Pinpoint the cell where the given text exists, returning its (X, Y) midpoint coordinate. 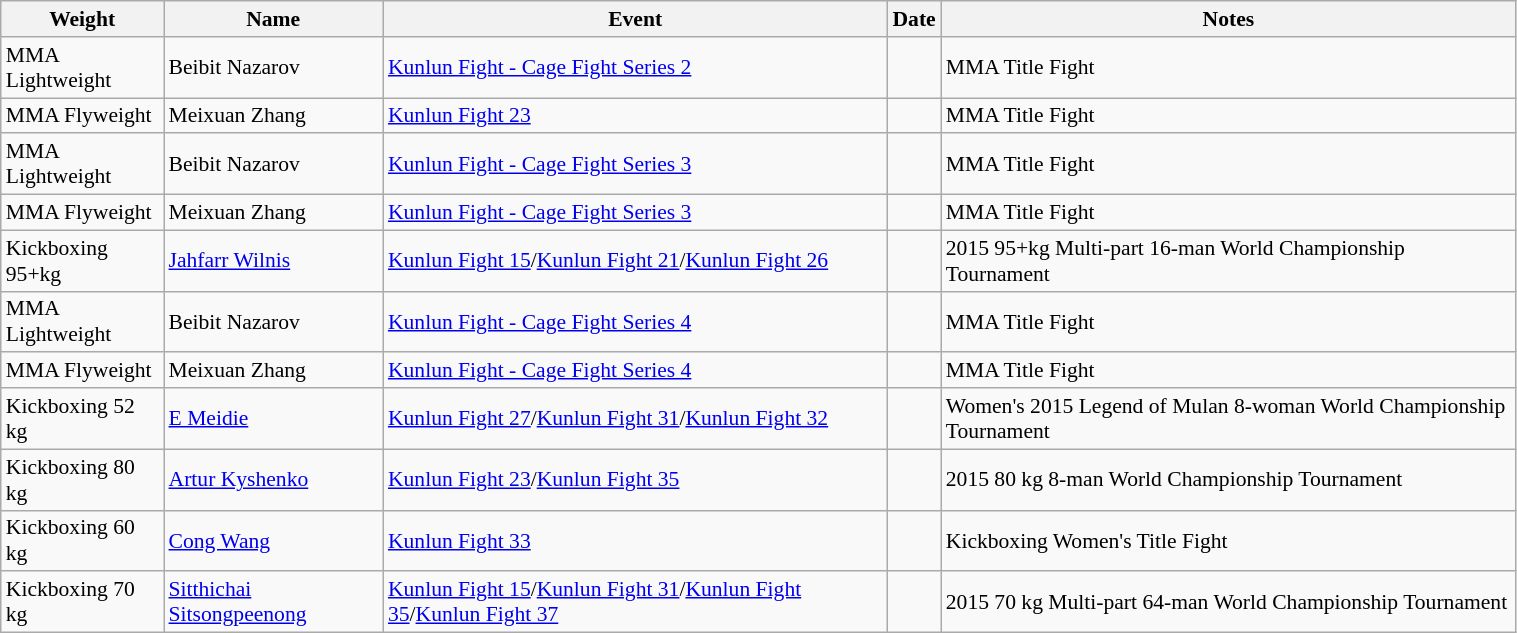
E Meidie (274, 418)
Women's 2015 Legend of Mulan 8-woman World Championship Tournament (1228, 418)
Kickboxing 80 kg (82, 480)
Event (636, 19)
2015 70 kg Multi-part 64-man World Championship Tournament (1228, 602)
Kickboxing Women's Title Fight (1228, 540)
Kunlun Fight - Cage Fight Series 2 (636, 68)
Jahfarr Wilnis (274, 260)
Kickboxing 52 kg (82, 418)
2015 95+kg Multi-part 16-man World Championship Tournament (1228, 260)
Kunlun Fight 15/Kunlun Fight 21/Kunlun Fight 26 (636, 260)
Kunlun Fight 23/Kunlun Fight 35 (636, 480)
Kunlun Fight 23 (636, 116)
Kunlun Fight 15/Kunlun Fight 31/Kunlun Fight 35/Kunlun Fight 37 (636, 602)
Date (914, 19)
Cong Wang (274, 540)
Kickboxing 60 kg (82, 540)
Artur Kyshenko (274, 480)
Kunlun Fight 27/Kunlun Fight 31/Kunlun Fight 32 (636, 418)
Kickboxing 70 kg (82, 602)
Kickboxing 95+kg (82, 260)
2015 80 kg 8-man World Championship Tournament (1228, 480)
Name (274, 19)
Kunlun Fight 33 (636, 540)
Weight (82, 19)
Notes (1228, 19)
Sitthichai Sitsongpeenong (274, 602)
